Return (X, Y) of the center of cell containing provided text 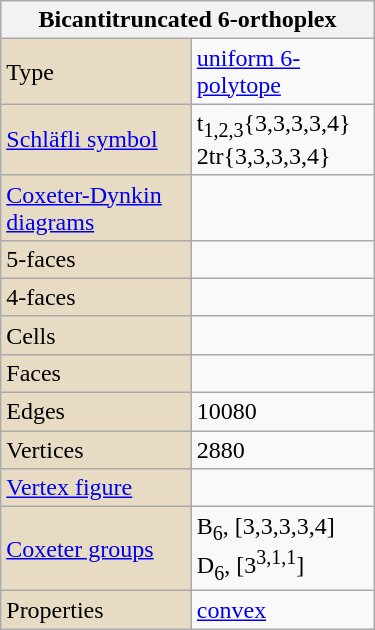
Schläfli symbol (96, 140)
t1,2,3{3,3,3,3,4}2tr{3,3,3,3,4} (282, 140)
5-faces (96, 259)
4-faces (96, 297)
Bicantitruncated 6-orthoplex (188, 20)
convex (282, 610)
Properties (96, 610)
B6, [3,3,3,3,4]D6, [33,1,1] (282, 549)
Vertex figure (96, 488)
uniform 6-polytope (282, 72)
Coxeter groups (96, 549)
Edges (96, 412)
2880 (282, 450)
Type (96, 72)
Vertices (96, 450)
Cells (96, 335)
Coxeter-Dynkin diagrams (96, 208)
Faces (96, 373)
10080 (282, 412)
